Capture the cell that displays the provided text and extract its [X, Y] central coordinate. 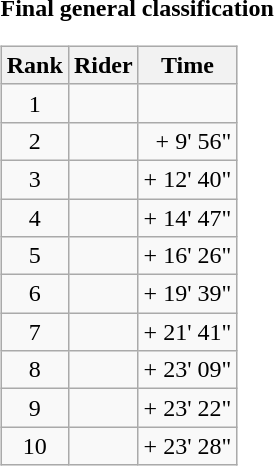
7 [34, 332]
+ 23' 09" [188, 370]
+ 12' 40" [188, 179]
+ 23' 28" [188, 446]
5 [34, 256]
10 [34, 446]
+ 16' 26" [188, 256]
+ 9' 56" [188, 141]
+ 21' 41" [188, 332]
6 [34, 294]
8 [34, 370]
4 [34, 217]
Rider [103, 65]
9 [34, 408]
Rank [34, 65]
Time [188, 65]
1 [34, 103]
2 [34, 141]
3 [34, 179]
+ 23' 22" [188, 408]
+ 19' 39" [188, 294]
+ 14' 47" [188, 217]
